For the text-containing cell, return its midpoint in [x, y] coordinate format. 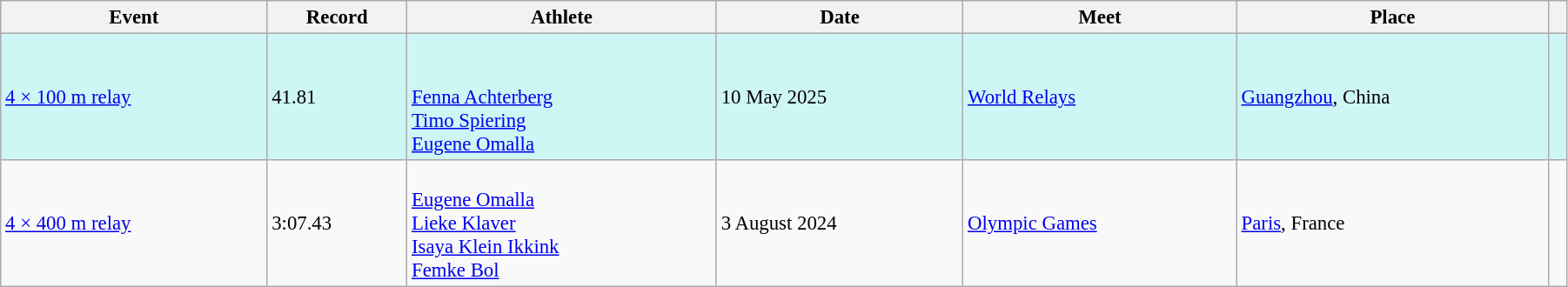
41.81 [338, 97]
3:07.43 [338, 224]
Date [839, 17]
Athlete [562, 17]
4 × 400 m relay [134, 224]
Olympic Games [1100, 224]
4 × 100 m relay [134, 97]
Place [1392, 17]
3 August 2024 [839, 224]
Fenna AchterbergTimo SpieringEugene Omalla [562, 97]
Paris, France [1392, 224]
World Relays [1100, 97]
Record [338, 17]
Event [134, 17]
Eugene OmallaLieke KlaverIsaya Klein IkkinkFemke Bol [562, 224]
Guangzhou, China [1392, 97]
10 May 2025 [839, 97]
Meet [1100, 17]
